Find where the given text appears and provide that cell's center as [x, y] coordinate. 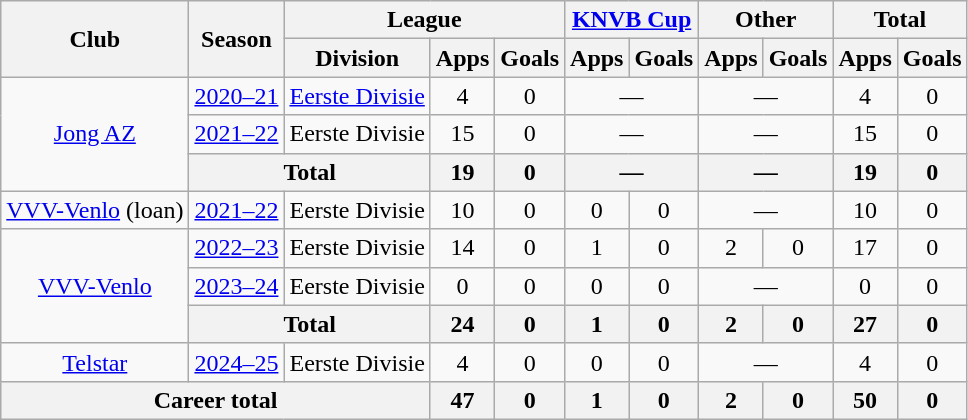
27 [865, 324]
Season [236, 39]
50 [865, 400]
17 [865, 248]
Telstar [95, 362]
2024–25 [236, 362]
2023–24 [236, 286]
24 [462, 324]
Other [766, 20]
Jong AZ [95, 134]
Division [357, 58]
47 [462, 400]
14 [462, 248]
VVV-Venlo [95, 286]
2020–21 [236, 96]
2022–23 [236, 248]
Career total [216, 400]
League [424, 20]
KNVB Cup [632, 20]
VVV-Venlo (loan) [95, 210]
Club [95, 39]
